Identify which cell holds the provided text, then report its (x, y) central coordinate. 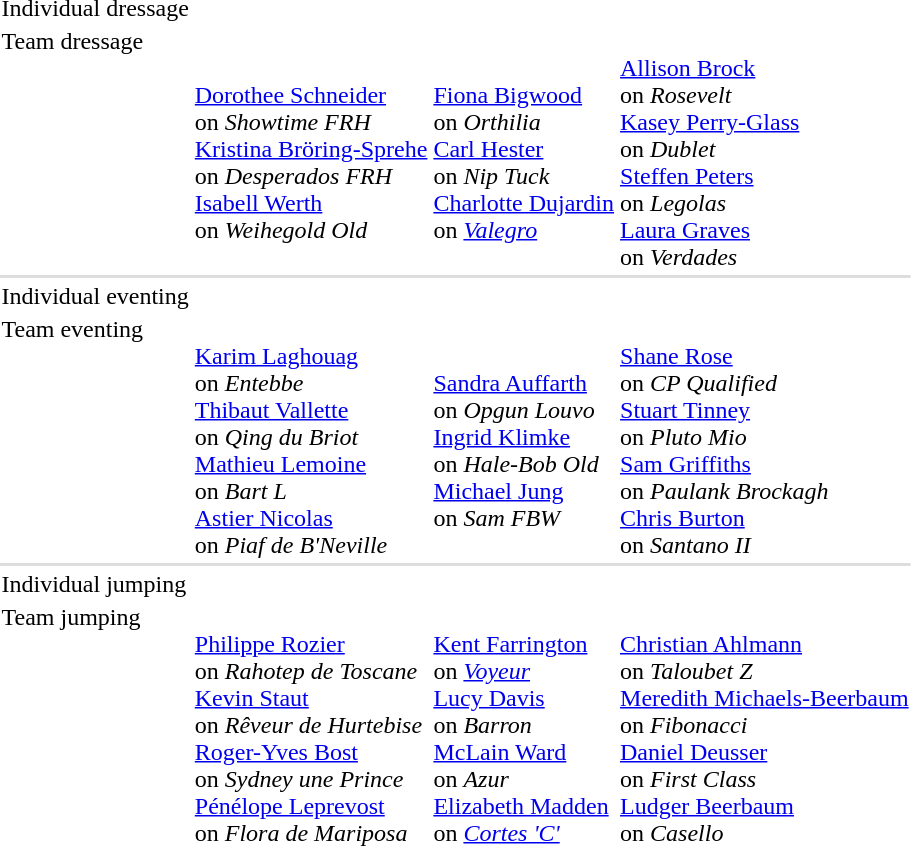
Individual eventing (95, 296)
Team eventing (95, 437)
Fiona Bigwood on OrthiliaCarl Hester on Nip TuckCharlotte Dujardin on Valegro (524, 149)
Individual jumping (95, 584)
Allison Brock on RoseveltKasey Perry-Glass on DubletSteffen Peters on LegolasLaura Graves on Verdades (765, 149)
Dorothee Schneider on Showtime FRHKristina Bröring-Sprehe on Desperados FRHIsabell Werth on Weihegold Old (311, 149)
Team dressage (95, 149)
Karim Laghouag on EntebbeThibaut Vallette on Qing du BriotMathieu Lemoine on Bart LAstier Nicolas on Piaf de B'Neville (311, 437)
Shane Rose on CP QualifiedStuart Tinney on Pluto MioSam Griffiths on Paulank BrockaghChris Burton on Santano II (765, 437)
Sandra Auffarth on Opgun LouvoIngrid Klimke on Hale-Bob OldMichael Jung on Sam FBW (524, 437)
